Pinpoint the cell where the given text exists, returning its (x, y) midpoint coordinate. 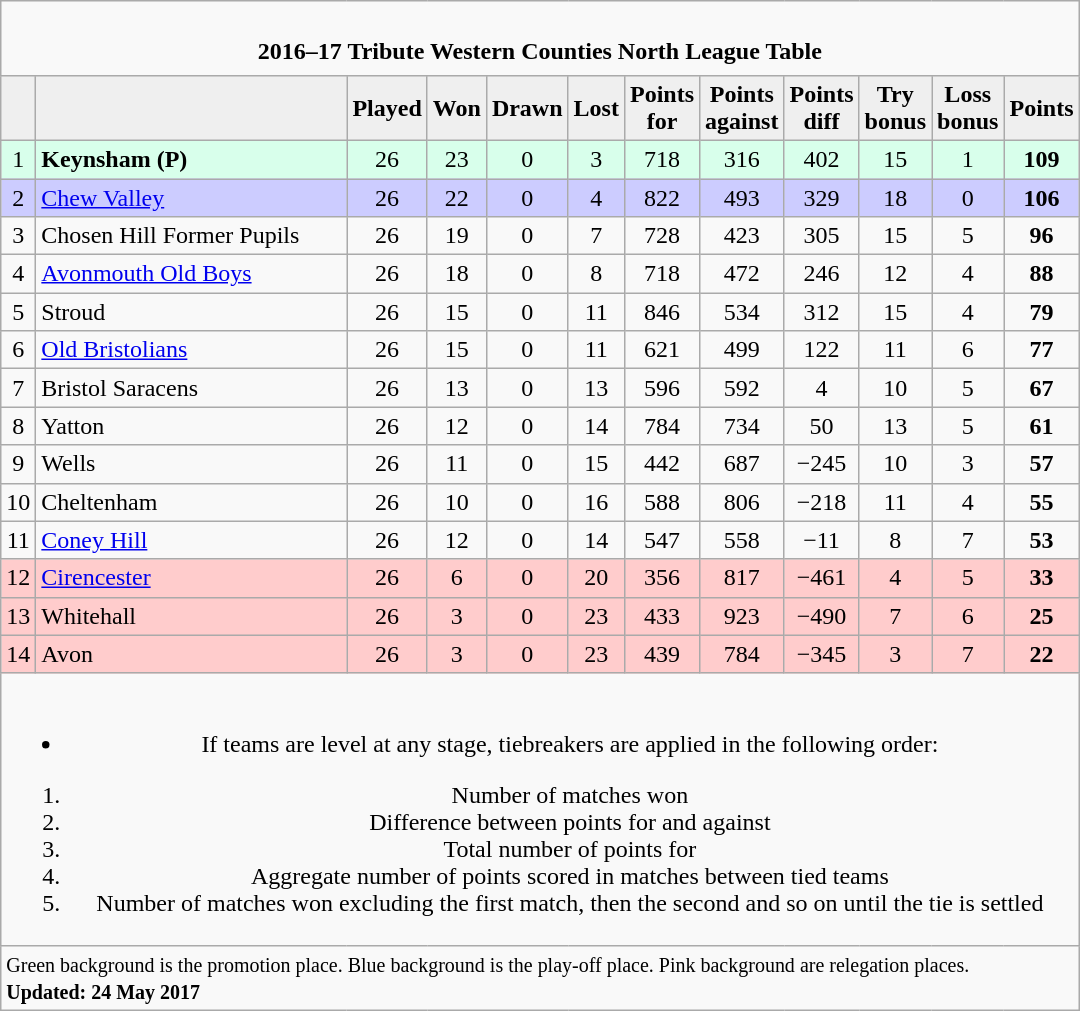
442 (662, 464)
Green background is the promotion place. Blue background is the play-off place. Pink background are relegation places.Updated: 24 May 2017 (540, 978)
Avon (192, 654)
493 (742, 197)
Keynsham (P) (192, 159)
Coney Hill (192, 540)
Played (387, 108)
329 (822, 197)
50 (822, 426)
Drawn (527, 108)
499 (742, 350)
Bristol Saracens (192, 388)
20 (596, 578)
−11 (822, 540)
439 (662, 654)
Avonmouth Old Boys (192, 274)
Points for (662, 108)
79 (1042, 312)
558 (742, 540)
77 (1042, 350)
423 (742, 236)
−345 (822, 654)
734 (742, 426)
472 (742, 274)
Chew Valley (192, 197)
246 (822, 274)
588 (662, 502)
19 (456, 236)
547 (662, 540)
316 (742, 159)
55 (1042, 502)
Try bonus (895, 108)
687 (742, 464)
Chosen Hill Former Pupils (192, 236)
Lost (596, 108)
Cirencester (192, 578)
122 (822, 350)
312 (822, 312)
Yatton (192, 426)
53 (1042, 540)
67 (1042, 388)
402 (822, 159)
Won (456, 108)
Cheltenham (192, 502)
534 (742, 312)
433 (662, 616)
88 (1042, 274)
Points against (742, 108)
Loss bonus (968, 108)
Points diff (822, 108)
9 (18, 464)
−245 (822, 464)
−490 (822, 616)
356 (662, 578)
806 (742, 502)
621 (662, 350)
61 (1042, 426)
Points (1042, 108)
Old Bristolians (192, 350)
Wells (192, 464)
109 (1042, 159)
817 (742, 578)
592 (742, 388)
846 (662, 312)
305 (822, 236)
728 (662, 236)
25 (1042, 616)
2 (18, 197)
16 (596, 502)
106 (1042, 197)
822 (662, 197)
33 (1042, 578)
596 (662, 388)
923 (742, 616)
57 (1042, 464)
Whitehall (192, 616)
−218 (822, 502)
−461 (822, 578)
96 (1042, 236)
Stroud (192, 312)
